Identify which cell holds the provided text, then report its (x, y) central coordinate. 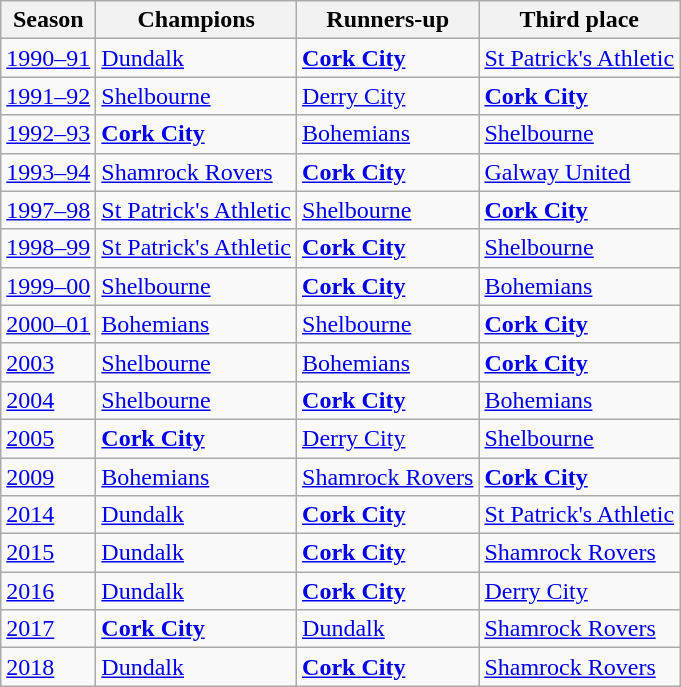
2009 (48, 477)
2016 (48, 591)
1999–00 (48, 286)
2005 (48, 438)
1998–99 (48, 248)
Galway United (580, 172)
1997–98 (48, 210)
Third place (580, 20)
2000–01 (48, 324)
Season (48, 20)
Runners-up (388, 20)
1991–92 (48, 96)
2017 (48, 629)
2018 (48, 667)
1993–94 (48, 172)
2014 (48, 515)
Champions (196, 20)
1992–93 (48, 134)
2003 (48, 362)
1990–91 (48, 58)
2004 (48, 400)
2015 (48, 553)
